Scan for the cell matching the given text and deliver its [X, Y] coordinate at center. 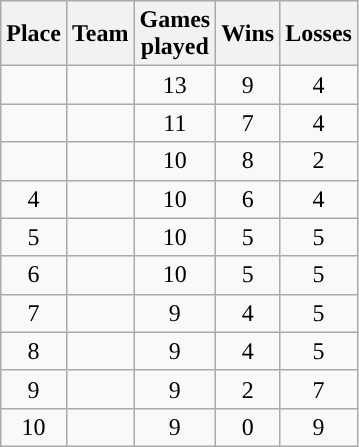
Wins [248, 34]
Team [100, 34]
Gamesplayed [175, 34]
0 [248, 427]
11 [175, 123]
Place [34, 34]
Losses [319, 34]
13 [175, 85]
